Detect which cell encompasses the target text, then output its [x, y] center coordinate. 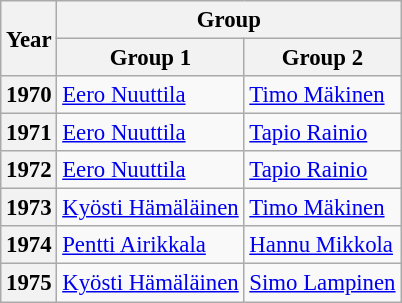
1975 [29, 283]
1972 [29, 170]
1973 [29, 208]
Group [229, 20]
Simo Lampinen [322, 283]
1970 [29, 95]
Group 1 [150, 58]
Hannu Mikkola [322, 245]
Group 2 [322, 58]
1974 [29, 245]
Pentti Airikkala [150, 245]
Year [29, 38]
1971 [29, 133]
